Provide the [X, Y] coordinate of the cell's center where the given text is located.  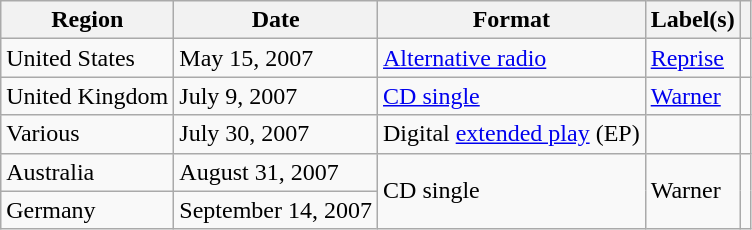
United States [88, 58]
Reprise [692, 58]
Region [88, 20]
Format [512, 20]
August 31, 2007 [276, 172]
Australia [88, 172]
July 9, 2007 [276, 96]
July 30, 2007 [276, 134]
Germany [88, 210]
Various [88, 134]
Digital extended play (EP) [512, 134]
Label(s) [692, 20]
Alternative radio [512, 58]
September 14, 2007 [276, 210]
Date [276, 20]
May 15, 2007 [276, 58]
United Kingdom [88, 96]
